Capture the cell that displays the provided text and extract its (X, Y) central coordinate. 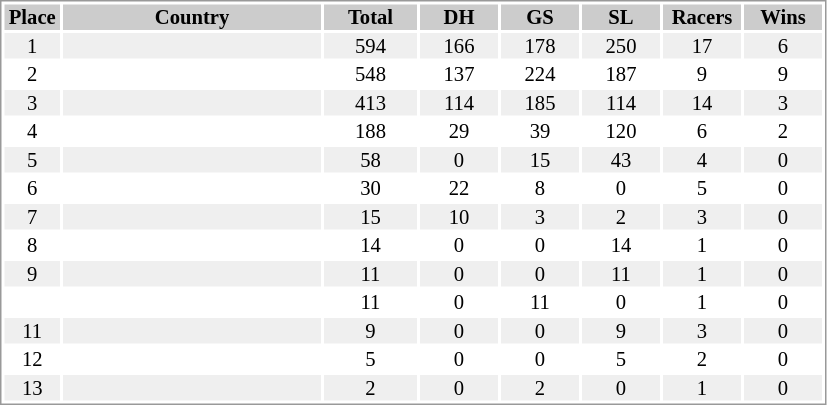
17 (702, 46)
166 (459, 46)
DH (459, 17)
185 (540, 103)
22 (459, 189)
120 (621, 131)
Country (192, 17)
137 (459, 75)
10 (459, 217)
7 (32, 217)
Place (32, 17)
30 (370, 189)
594 (370, 46)
250 (621, 46)
12 (32, 359)
Total (370, 17)
224 (540, 75)
178 (540, 46)
413 (370, 103)
13 (32, 388)
SL (621, 17)
58 (370, 160)
39 (540, 131)
GS (540, 17)
548 (370, 75)
187 (621, 75)
29 (459, 131)
43 (621, 160)
Racers (702, 17)
Wins (783, 17)
188 (370, 131)
